Detect which cell encompasses the target text, then output its (x, y) center coordinate. 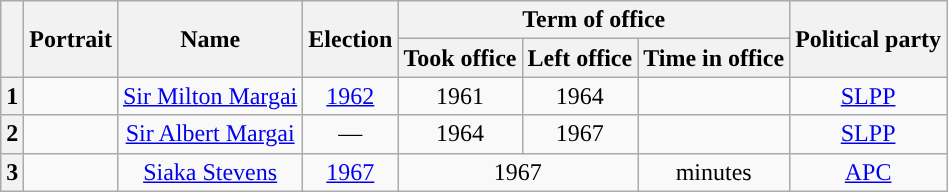
Name (210, 39)
3 (12, 172)
Siaka Stevens (210, 172)
minutes (714, 172)
1962 (350, 96)
Term of office (594, 20)
Took office (460, 58)
1 (12, 96)
APC (868, 172)
Political party (868, 39)
Left office (580, 58)
— (350, 134)
Election (350, 39)
Time in office (714, 58)
Sir Albert Margai (210, 134)
2 (12, 134)
1961 (460, 96)
Sir Milton Margai (210, 96)
Portrait (71, 39)
